For the text-containing cell, return its midpoint in [x, y] coordinate format. 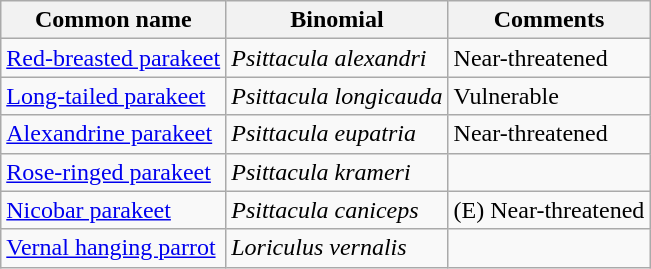
Alexandrine parakeet [114, 134]
Rose-ringed parakeet [114, 172]
Psittacula caniceps [337, 210]
(E) Near-threatened [549, 210]
Vernal hanging parrot [114, 248]
Binomial [337, 20]
Nicobar parakeet [114, 210]
Psittacula eupatria [337, 134]
Psittacula longicauda [337, 96]
Common name [114, 20]
Loriculus vernalis [337, 248]
Red-breasted parakeet [114, 58]
Psittacula alexandri [337, 58]
Comments [549, 20]
Vulnerable [549, 96]
Psittacula krameri [337, 172]
Long-tailed parakeet [114, 96]
